Provide the [x, y] coordinate of the cell's center where the given text is located.  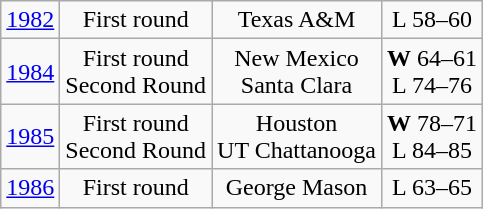
1982 [30, 20]
W 64–61L 74–76 [432, 72]
1984 [30, 72]
Texas A&M [297, 20]
L 58–60 [432, 20]
L 63–65 [432, 188]
W 78–71L 84–85 [432, 136]
1985 [30, 136]
George Mason [297, 188]
HoustonUT Chattanooga [297, 136]
New MexicoSanta Clara [297, 72]
1986 [30, 188]
